Pinpoint the cell where the given text exists, returning its (X, Y) midpoint coordinate. 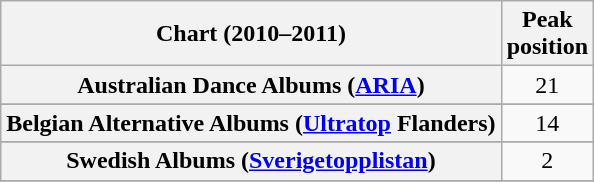
14 (547, 123)
Chart (2010–2011) (251, 34)
2 (547, 161)
21 (547, 85)
Australian Dance Albums (ARIA) (251, 85)
Peakposition (547, 34)
Belgian Alternative Albums (Ultratop Flanders) (251, 123)
Swedish Albums (Sverigetopplistan) (251, 161)
